For the text-containing cell, return its midpoint in [x, y] coordinate format. 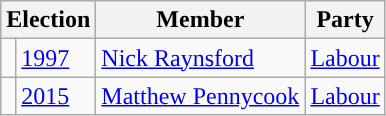
2015 [56, 96]
Nick Raynsford [200, 58]
Member [200, 20]
Matthew Pennycook [200, 96]
1997 [56, 58]
Election [48, 20]
Party [345, 20]
